For the text-containing cell, return its midpoint in (x, y) coordinate format. 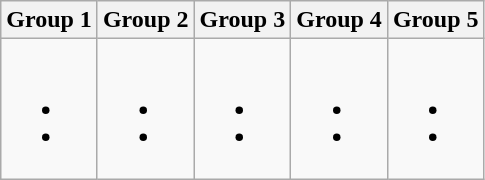
Group 1 (50, 20)
Group 4 (340, 20)
Group 5 (436, 20)
Group 2 (146, 20)
Group 3 (242, 20)
